Determine the [x, y] coordinate at the center of the cell enclosing the given text.  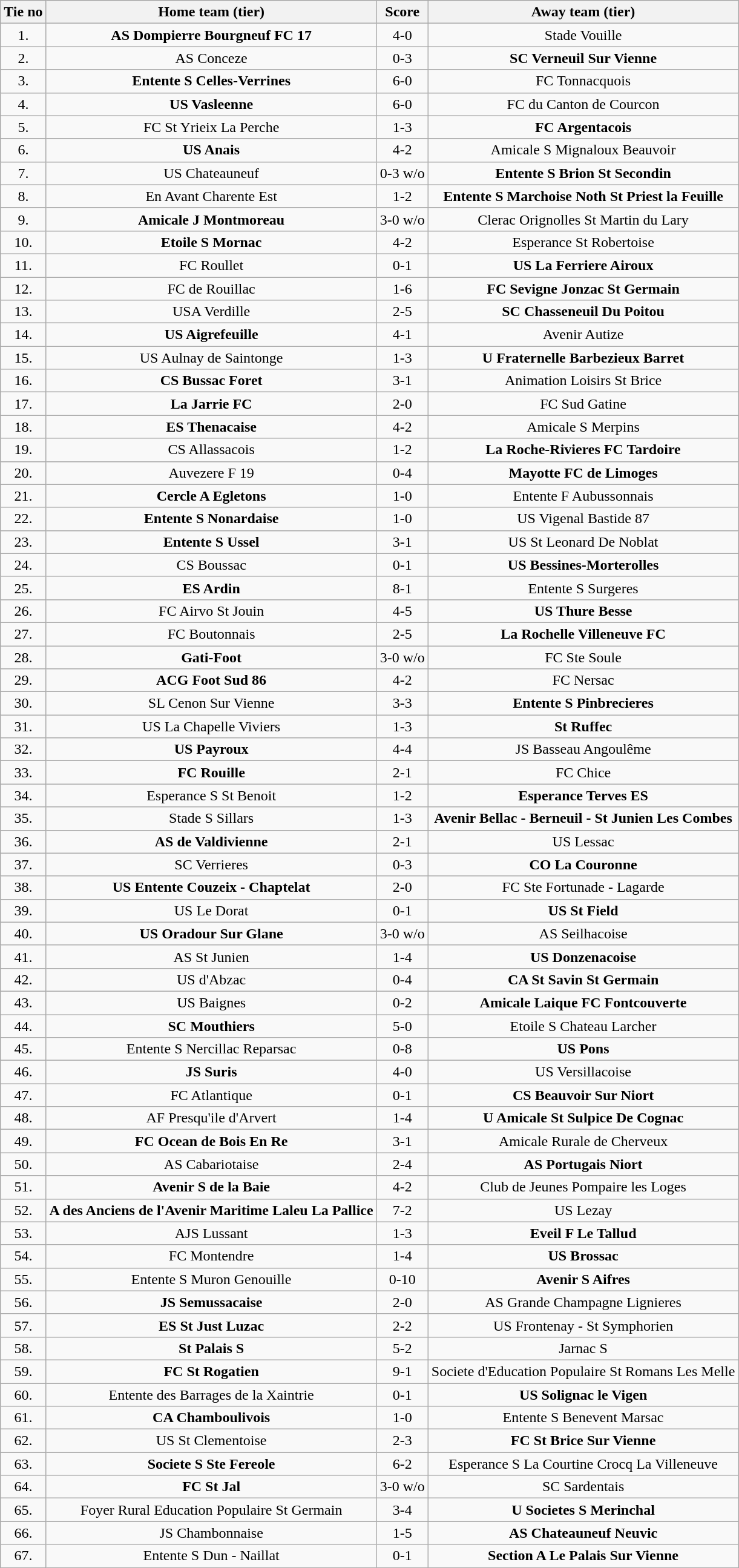
Auvezere F 19 [211, 473]
FC St Brice Sur Vienne [583, 1441]
Amicale Laique FC Fontcouverte [583, 1003]
11. [23, 265]
3. [23, 81]
Club de Jeunes Pompaire les Loges [583, 1187]
St Ruffec [583, 726]
27. [23, 634]
US Lessac [583, 842]
AS Grande Champagne Lignieres [583, 1302]
FC Rouille [211, 772]
8-1 [402, 588]
AS Cabariotaise [211, 1164]
34. [23, 796]
6-2 [402, 1464]
1-5 [402, 1533]
Eveil F Le Tallud [583, 1233]
US Oradour Sur Glane [211, 934]
12. [23, 289]
US Entente Couzeix - Chaptelat [211, 888]
3-4 [402, 1510]
Tie no [23, 12]
Entente S Surgeres [583, 588]
7-2 [402, 1210]
9-1 [402, 1371]
64. [23, 1487]
US St Clementoise [211, 1441]
Entente des Barrages de la Xaintrie [211, 1394]
Amicale S Merpins [583, 427]
US Baignes [211, 1003]
Societe d'Education Populaire St Romans Les Melle [583, 1371]
La Jarrie FC [211, 404]
La Roche-Rivieres FC Tardoire [583, 450]
2-4 [402, 1164]
53. [23, 1233]
36. [23, 842]
SC Mouthiers [211, 1026]
JS Basseau Angoulême [583, 749]
16. [23, 381]
4-4 [402, 749]
Esperance Terves ES [583, 796]
AS de Valdivienne [211, 842]
29. [23, 680]
JS Semussacaise [211, 1302]
54. [23, 1256]
FC Tonnacquois [583, 81]
FC Ste Fortunade - Lagarde [583, 888]
US Pons [583, 1049]
ES Ardin [211, 588]
CS Beauvoir Sur Niort [583, 1095]
US La Ferriere Airoux [583, 265]
Esperance S St Benoit [211, 796]
52. [23, 1210]
32. [23, 749]
6. [23, 150]
Mayotte FC de Limoges [583, 473]
21. [23, 496]
AS Seilhacoise [583, 934]
Amicale J Montmoreau [211, 219]
US Solignac le Vigen [583, 1394]
Societe S Ste Fereole [211, 1464]
FC St Jal [211, 1487]
5-2 [402, 1348]
US St Field [583, 911]
AJS Lussant [211, 1233]
37. [23, 865]
4-5 [402, 611]
USA Verdille [211, 312]
US Aulnay de Saintonge [211, 358]
US Vasleenne [211, 104]
41. [23, 957]
FC Sevigne Jonzac St Germain [583, 289]
FC Sud Gatine [583, 404]
US Donzenacoise [583, 957]
28. [23, 657]
SC Verneuil Sur Vienne [583, 58]
60. [23, 1394]
18. [23, 427]
62. [23, 1441]
39. [23, 911]
5-0 [402, 1026]
SL Cenon Sur Vienne [211, 703]
FC Boutonnais [211, 634]
0-2 [402, 1003]
61. [23, 1418]
Entente S Pinbrecieres [583, 703]
SC Sardentais [583, 1487]
CS Boussac [211, 565]
Section A Le Palais Sur Vienne [583, 1556]
46. [23, 1072]
Cercle A Egletons [211, 496]
U Societes S Merinchal [583, 1510]
24. [23, 565]
25. [23, 588]
Etoile S Mornac [211, 242]
CS Bussac Foret [211, 381]
35. [23, 819]
30. [23, 703]
4. [23, 104]
50. [23, 1164]
FC Airvo St Jouin [211, 611]
57. [23, 1325]
5. [23, 127]
0-3 w/o [402, 173]
Stade Vouille [583, 35]
Jarnac S [583, 1348]
US Brossac [583, 1256]
9. [23, 219]
Entente S Muron Genouille [211, 1279]
7. [23, 173]
15. [23, 358]
Entente S Celles-Verrines [211, 81]
Avenir Bellac - Berneuil - St Junien Les Combes [583, 819]
US Payroux [211, 749]
2-2 [402, 1325]
8. [23, 196]
US Vigenal Bastide 87 [583, 519]
US La Chapelle Viviers [211, 726]
3-3 [402, 703]
Entente S Ussel [211, 542]
Etoile S Chateau Larcher [583, 1026]
A des Anciens de l'Avenir Maritime Laleu La Pallice [211, 1210]
Gati-Foot [211, 657]
10. [23, 242]
AS Portugais Niort [583, 1164]
22. [23, 519]
FC Argentacois [583, 127]
AS Conceze [211, 58]
14. [23, 335]
Score [402, 12]
CA St Savin St Germain [583, 980]
2-3 [402, 1441]
4-1 [402, 335]
US Lezay [583, 1210]
Entente S Marchoise Noth St Priest la Feuille [583, 196]
38. [23, 888]
Esperance S La Courtine Crocq La Villeneuve [583, 1464]
En Avant Charente Est [211, 196]
Entente S Nercillac Reparsac [211, 1049]
Avenir Autize [583, 335]
51. [23, 1187]
US Aigrefeuille [211, 335]
FC Chice [583, 772]
ACG Foot Sud 86 [211, 680]
FC Ocean de Bois En Re [211, 1141]
19. [23, 450]
FC Montendre [211, 1256]
Esperance St Robertoise [583, 242]
44. [23, 1026]
65. [23, 1510]
US d'Abzac [211, 980]
55. [23, 1279]
42. [23, 980]
ES Thenacaise [211, 427]
Amicale S Mignaloux Beauvoir [583, 150]
Entente F Aubussonnais [583, 496]
23. [23, 542]
AS Dompierre Bourgneuf FC 17 [211, 35]
US Anais [211, 150]
Avenir S Aifres [583, 1279]
48. [23, 1118]
US Le Dorat [211, 911]
Entente S Dun - Naillat [211, 1556]
56. [23, 1302]
31. [23, 726]
JS Suris [211, 1072]
ES St Just Luzac [211, 1325]
Entente S Brion St Secondin [583, 173]
CO La Couronne [583, 865]
FC St Rogatien [211, 1371]
47. [23, 1095]
Away team (tier) [583, 12]
Entente S Benevent Marsac [583, 1418]
CA Chamboulivois [211, 1418]
US Chateauneuf [211, 173]
SC Verrieres [211, 865]
26. [23, 611]
66. [23, 1533]
AF Presqu'ile d'Arvert [211, 1118]
AS Chateauneuf Neuvic [583, 1533]
33. [23, 772]
FC Ste Soule [583, 657]
SC Chasseneuil Du Poitou [583, 312]
49. [23, 1141]
La Rochelle Villeneuve FC [583, 634]
Animation Loisirs St Brice [583, 381]
FC St Yrieix La Perche [211, 127]
FC de Rouillac [211, 289]
Avenir S de la Baie [211, 1187]
43. [23, 1003]
FC Roullet [211, 265]
1-6 [402, 289]
40. [23, 934]
AS St Junien [211, 957]
2. [23, 58]
St Palais S [211, 1348]
Entente S Nonardaise [211, 519]
JS Chambonnaise [211, 1533]
63. [23, 1464]
1. [23, 35]
13. [23, 312]
Stade S Sillars [211, 819]
FC Atlantique [211, 1095]
0-10 [402, 1279]
US Versillacoise [583, 1072]
U Fraternelle Barbezieux Barret [583, 358]
Home team (tier) [211, 12]
45. [23, 1049]
FC Nersac [583, 680]
17. [23, 404]
FC du Canton de Courcon [583, 104]
U Amicale St Sulpice De Cognac [583, 1118]
Amicale Rurale de Cherveux [583, 1141]
US Thure Besse [583, 611]
Clerac Orignolles St Martin du Lary [583, 219]
US Bessines-Morterolles [583, 565]
US St Leonard De Noblat [583, 542]
20. [23, 473]
67. [23, 1556]
59. [23, 1371]
CS Allassacois [211, 450]
58. [23, 1348]
US Frontenay - St Symphorien [583, 1325]
Foyer Rural Education Populaire St Germain [211, 1510]
0-8 [402, 1049]
